For the text-containing cell, return its midpoint in (X, Y) coordinate format. 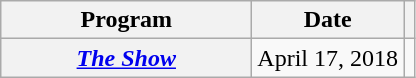
The Show (126, 58)
Date (328, 20)
Program (126, 20)
April 17, 2018 (328, 58)
